From the cell containing the given text, extract its center point as (x, y) coordinate. 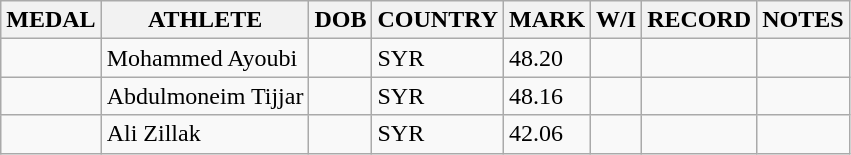
MEDAL (51, 20)
DOB (340, 20)
MARK (548, 20)
Ali Zillak (205, 134)
48.20 (548, 58)
COUNTRY (438, 20)
ATHLETE (205, 20)
Mohammed Ayoubi (205, 58)
42.06 (548, 134)
NOTES (803, 20)
48.16 (548, 96)
RECORD (700, 20)
W/I (616, 20)
Abdulmoneim Tijjar (205, 96)
